Detect which cell encompasses the target text, then output its [X, Y] center coordinate. 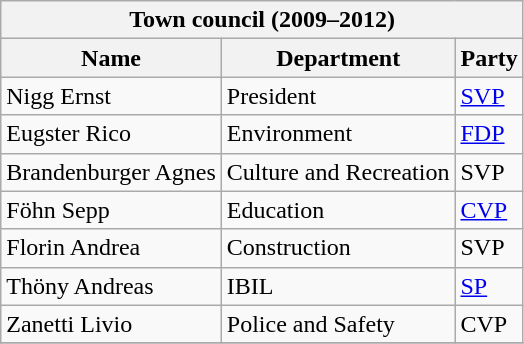
Department [338, 58]
SP [489, 286]
Brandenburger Agnes [112, 172]
Thöny Andreas [112, 286]
Eugster Rico [112, 134]
Party [489, 58]
Name [112, 58]
Nigg Ernst [112, 96]
Police and Safety [338, 324]
Föhn Sepp [112, 210]
Construction [338, 248]
FDP [489, 134]
Culture and Recreation [338, 172]
Education [338, 210]
Environment [338, 134]
Town council (2009–2012) [262, 20]
President [338, 96]
IBIL [338, 286]
Zanetti Livio [112, 324]
Florin Andrea [112, 248]
